For the text-containing cell, return its midpoint in [x, y] coordinate format. 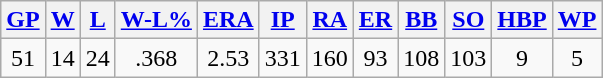
2.53 [228, 58]
51 [23, 58]
108 [422, 58]
BB [422, 20]
W [62, 20]
160 [330, 58]
.368 [156, 58]
RA [330, 20]
IP [282, 20]
SO [468, 20]
WP [577, 20]
L [98, 20]
HBP [522, 20]
103 [468, 58]
ER [375, 20]
ERA [228, 20]
9 [522, 58]
14 [62, 58]
GP [23, 20]
93 [375, 58]
331 [282, 58]
5 [577, 58]
24 [98, 58]
W-L% [156, 20]
